Identify which cell holds the provided text, then report its (x, y) central coordinate. 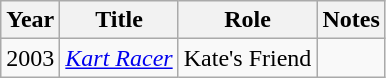
2003 (30, 58)
Title (119, 20)
Year (30, 20)
Role (248, 20)
Notes (351, 20)
Kate's Friend (248, 58)
Kart Racer (119, 58)
